Pinpoint the cell where the given text exists, returning its (x, y) midpoint coordinate. 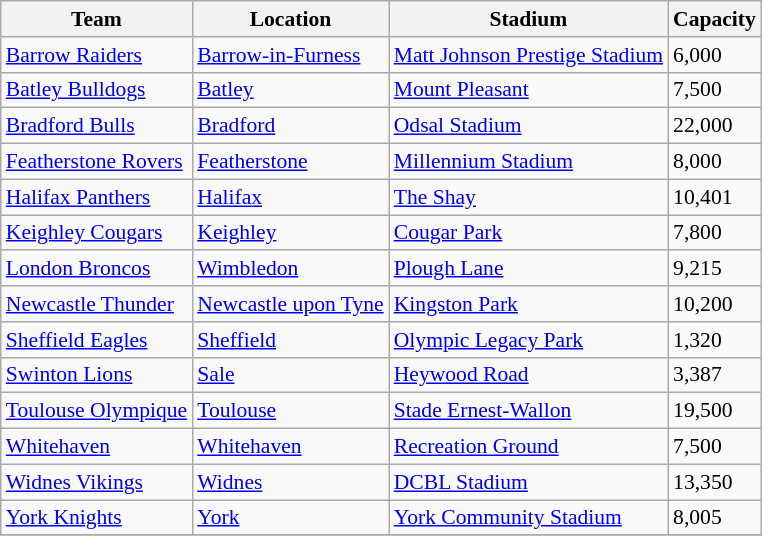
13,350 (714, 482)
The Shay (528, 197)
Swinton Lions (96, 375)
Batley (290, 90)
10,200 (714, 304)
Toulouse Olympique (96, 411)
Toulouse (290, 411)
Newcastle upon Tyne (290, 304)
Keighley Cougars (96, 233)
Wimbledon (290, 269)
Widnes Vikings (96, 482)
Batley Bulldogs (96, 90)
DCBL Stadium (528, 482)
Matt Johnson Prestige Stadium (528, 55)
York (290, 518)
Bradford Bulls (96, 126)
Featherstone (290, 162)
Mount Pleasant (528, 90)
19,500 (714, 411)
Heywood Road (528, 375)
London Broncos (96, 269)
7,800 (714, 233)
Sheffield (290, 340)
22,000 (714, 126)
Bradford (290, 126)
Sheffield Eagles (96, 340)
8,000 (714, 162)
Sale (290, 375)
Recreation Ground (528, 447)
Team (96, 19)
York Community Stadium (528, 518)
Stadium (528, 19)
Widnes (290, 482)
Olympic Legacy Park (528, 340)
Cougar Park (528, 233)
York Knights (96, 518)
Keighley (290, 233)
Capacity (714, 19)
Kingston Park (528, 304)
Odsal Stadium (528, 126)
Stade Ernest-Wallon (528, 411)
8,005 (714, 518)
Barrow-in-Furness (290, 55)
Location (290, 19)
9,215 (714, 269)
Featherstone Rovers (96, 162)
Halifax (290, 197)
Newcastle Thunder (96, 304)
Barrow Raiders (96, 55)
Halifax Panthers (96, 197)
1,320 (714, 340)
6,000 (714, 55)
Plough Lane (528, 269)
10,401 (714, 197)
3,387 (714, 375)
Millennium Stadium (528, 162)
